Search for the cell housing the specified text and yield its [x, y] center coordinate. 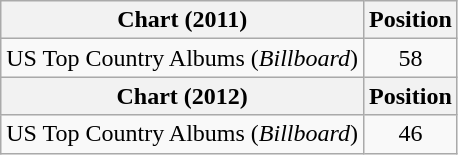
46 [411, 134]
Chart (2012) [182, 96]
Chart (2011) [182, 20]
58 [411, 58]
